Find where the given text appears and provide that cell's center as [x, y] coordinate. 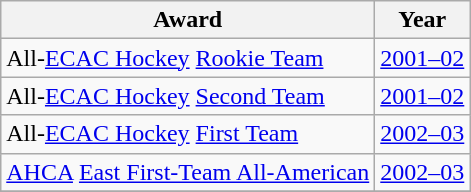
Year [422, 20]
All-ECAC Hockey Rookie Team [188, 58]
AHCA East First-Team All-American [188, 172]
Award [188, 20]
All-ECAC Hockey First Team [188, 134]
All-ECAC Hockey Second Team [188, 96]
